Determine the (X, Y) coordinate at the center of the cell enclosing the given text.  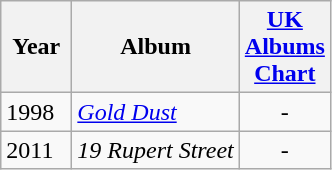
Year (36, 47)
1998 (36, 112)
Gold Dust (156, 112)
2011 (36, 150)
Album (156, 47)
UK Albums Chart (284, 47)
19 Rupert Street (156, 150)
